Locate the cell with the specified text and output its (x, y) center coordinate. 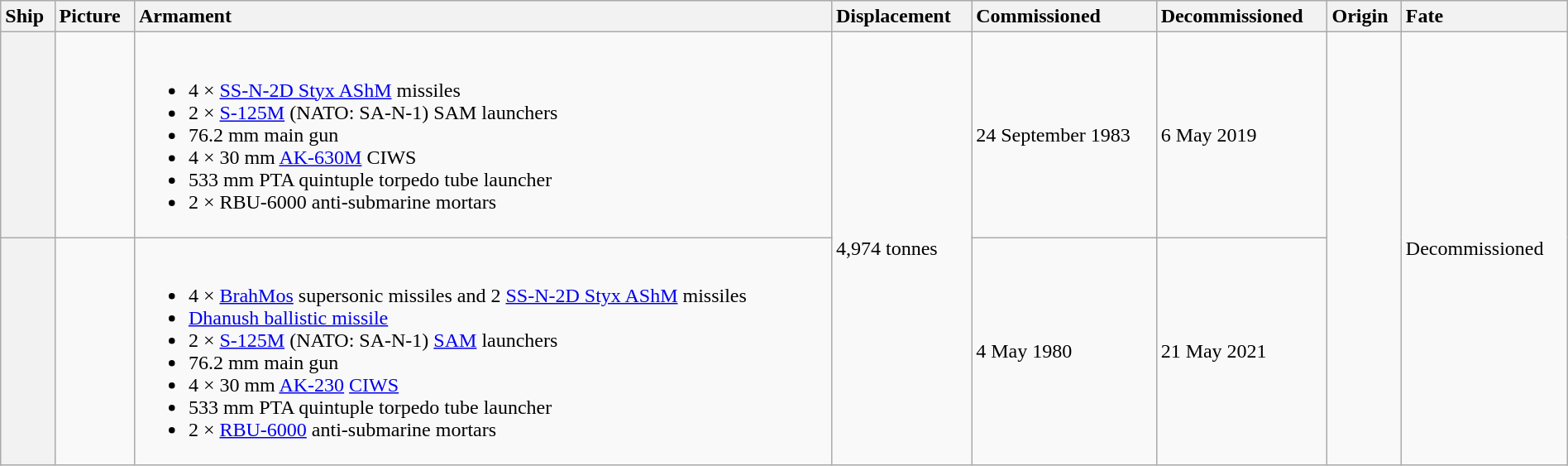
Origin (1365, 17)
Fate (1484, 17)
24 September 1983 (1064, 135)
Displacement (901, 17)
4 May 1980 (1064, 351)
4,974 tonnes (901, 248)
Armament (483, 17)
Picture (94, 17)
Ship (28, 17)
Commissioned (1064, 17)
6 May 2019 (1242, 135)
21 May 2021 (1242, 351)
